Capture the cell that displays the provided text and extract its (x, y) central coordinate. 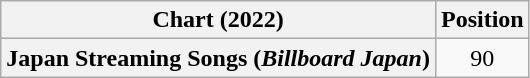
90 (482, 58)
Chart (2022) (218, 20)
Japan Streaming Songs (Billboard Japan) (218, 58)
Position (482, 20)
